Capture the cell that displays the provided text and extract its (x, y) central coordinate. 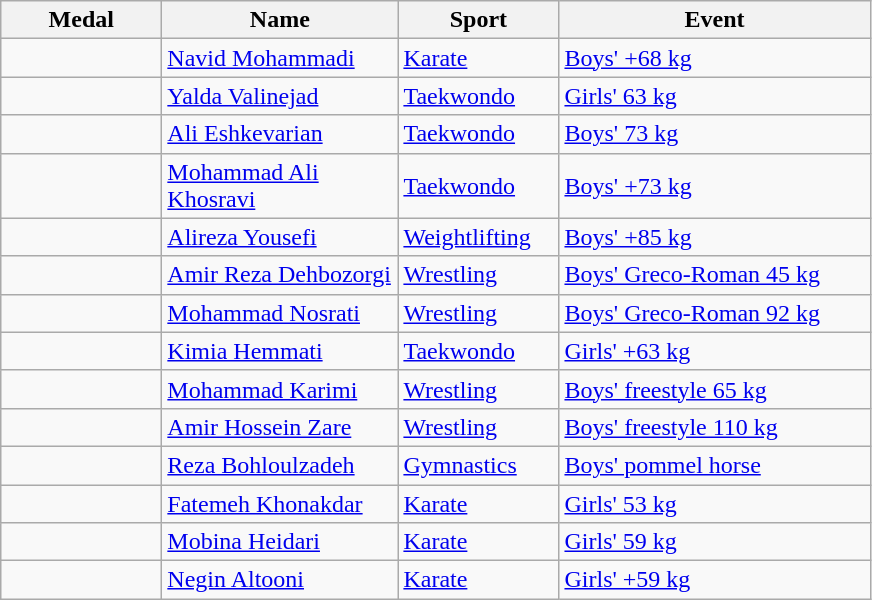
Girls' 59 kg (714, 542)
Sport (478, 20)
Boys' pommel horse (714, 465)
Girls' 63 kg (714, 96)
Amir Hossein Zare (280, 427)
Kimia Hemmati (280, 351)
Mobina Heidari (280, 542)
Mohammad Nosrati (280, 313)
Fatemeh Khonakdar (280, 503)
Mohammad Karimi (280, 389)
Gymnastics (478, 465)
Boys' +73 kg (714, 186)
Negin Altooni (280, 580)
Girls' 53 kg (714, 503)
Boys' +85 kg (714, 237)
Boys' Greco-Roman 45 kg (714, 275)
Amir Reza Dehbozorgi (280, 275)
Medal (82, 20)
Girls' +59 kg (714, 580)
Ali Eshkevarian (280, 134)
Boys' freestyle 65 kg (714, 389)
Boys' Greco-Roman 92 kg (714, 313)
Weightlifting (478, 237)
Boys' +68 kg (714, 58)
Name (280, 20)
Event (714, 20)
Navid Mohammadi (280, 58)
Reza Bohloulzadeh (280, 465)
Mohammad Ali Khosravi (280, 186)
Boys' freestyle 110 kg (714, 427)
Boys' 73 kg (714, 134)
Girls' +63 kg (714, 351)
Yalda Valinejad (280, 96)
Alireza Yousefi (280, 237)
